From the cell containing the given text, extract its center point as (X, Y) coordinate. 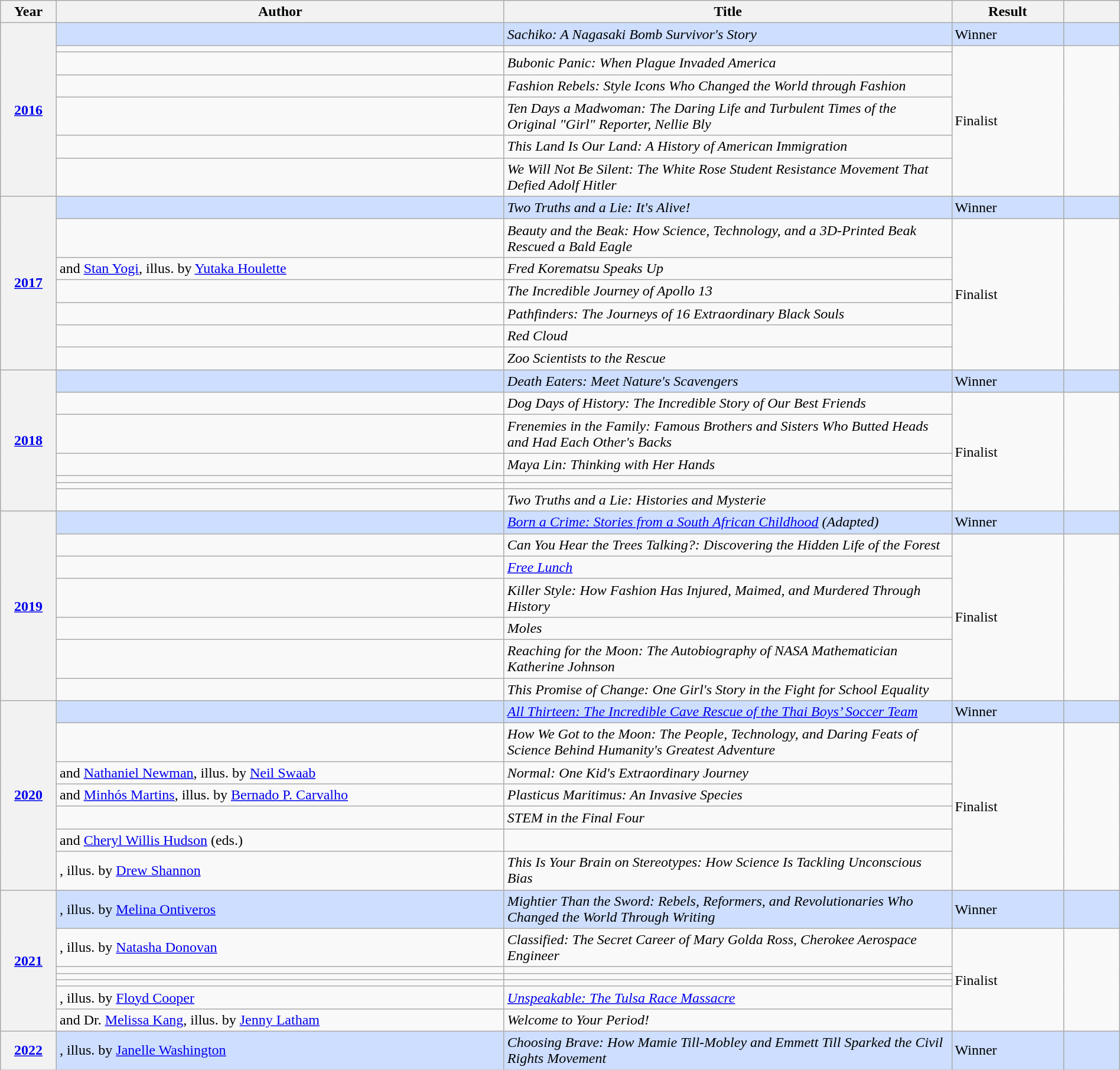
, illus. by Natasha Donovan (280, 948)
STEM in the Final Four (728, 818)
2019 (28, 606)
Two Truths and a Lie: Histories and Mysterie (728, 500)
2017 (28, 282)
Result (1008, 12)
Ten Days a Madwoman: The Daring Life and Turbulent Times of the Original "Girl" Reporter, Nellie Bly (728, 116)
2020 (28, 795)
Welcome to Your Period! (728, 1020)
Mightier Than the Sword: Rebels, Reformers, and Revolutionaries Who Changed the World Through Writing (728, 909)
and Cheryl Willis Hudson (eds.) (280, 840)
, illus. by Janelle Washington (280, 1051)
Author (280, 12)
This Land Is Our Land: A History of American Immigration (728, 147)
How We Got to the Moon: The People, Technology, and Daring Feats of Science Behind Humanity's Greatest Adventure (728, 742)
, illus. by Drew Shannon (280, 871)
Normal: One Kid's Extraordinary Journey (728, 773)
Choosing Brave: How Mamie Till-Mobley and Emmett Till Sparked the Civil Rights Movement (728, 1051)
Death Eaters: Meet Nature's Scavengers (728, 381)
2021 (28, 961)
Zoo Scientists to the Rescue (728, 359)
Title (728, 12)
and Dr. Melissa Kang, illus. by Jenny Latham (280, 1020)
Beauty and the Beak: How Science, Technology, and a 3D-Printed Beak Rescued a Bald Eagle (728, 238)
, illus. by Floyd Cooper (280, 997)
Sachiko: A Nagasaki Bomb Survivor's Story (728, 34)
Maya Lin: Thinking with Her Hands (728, 464)
This Promise of Change: One Girl's Story in the Fight for School Equality (728, 690)
Two Truths and a Lie: It's Alive! (728, 207)
Killer Style: How Fashion Has Injured, Maimed, and Murdered Through History (728, 598)
Fred Korematsu Speaks Up (728, 268)
Can You Hear the Trees Talking?: Discovering the Hidden Life of the Forest (728, 545)
Bubonic Panic: When Plague Invaded America (728, 63)
Dog Days of History: The Incredible Story of Our Best Friends (728, 404)
Free Lunch (728, 567)
Fashion Rebels: Style Icons Who Changed the World through Fashion (728, 86)
and Minhós Martins, illus. by Bernado P. Carvalho (280, 795)
This Is Your Brain on Stereotypes: How Science Is Tackling Unconscious Bias (728, 871)
Year (28, 12)
2018 (28, 441)
Born a Crime: Stories from a South African Childhood (Adapted) (728, 522)
Reaching for the Moon: The Autobiography of NASA Mathematician Katherine Johnson (728, 658)
We Will Not Be Silent: The White Rose Student Resistance Movement That Defied Adolf Hitler (728, 177)
Frenemies in the Family: Famous Brothers and Sisters Who Butted Heads and Had Each Other's Backs (728, 434)
, illus. by Melina Ontiveros (280, 909)
and Nathaniel Newman, illus. by Neil Swaab (280, 773)
2022 (28, 1051)
Moles (728, 628)
The Incredible Journey of Apollo 13 (728, 291)
All Thirteen: The Incredible Cave Rescue of the Thai Boys’ Soccer Team (728, 712)
Unspeakable: The Tulsa Race Massacre (728, 997)
Pathfinders: The Journeys of 16 Extraordinary Black Souls (728, 314)
Red Cloud (728, 336)
and Stan Yogi, illus. by Yutaka Houlette (280, 268)
Plasticus Maritimus: An Invasive Species (728, 795)
2016 (28, 110)
Classified: The Secret Career of Mary Golda Ross, Cherokee Aerospace Engineer (728, 948)
